Output the (X, Y) coordinate of the center of the cell containing the given text.  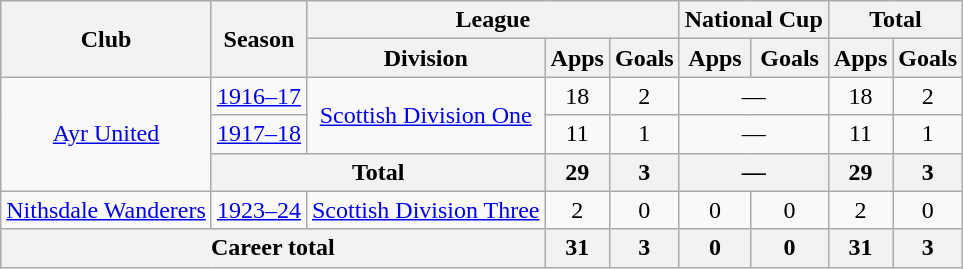
Season (258, 39)
1916–17 (258, 96)
Nithsdale Wanderers (106, 210)
Club (106, 39)
Scottish Division One (426, 115)
1917–18 (258, 134)
Scottish Division Three (426, 210)
Ayr United (106, 134)
National Cup (754, 20)
League (492, 20)
Career total (273, 248)
Division (426, 58)
1923–24 (258, 210)
